Pinpoint the cell where the given text exists, returning its [X, Y] midpoint coordinate. 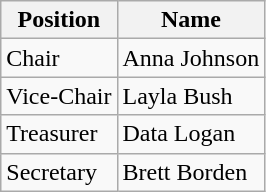
Anna Johnson [191, 58]
Brett Borden [191, 172]
Name [191, 20]
Vice-Chair [59, 96]
Layla Bush [191, 96]
Treasurer [59, 134]
Secretary [59, 172]
Data Logan [191, 134]
Position [59, 20]
Chair [59, 58]
